Capture the cell that displays the provided text and extract its [x, y] central coordinate. 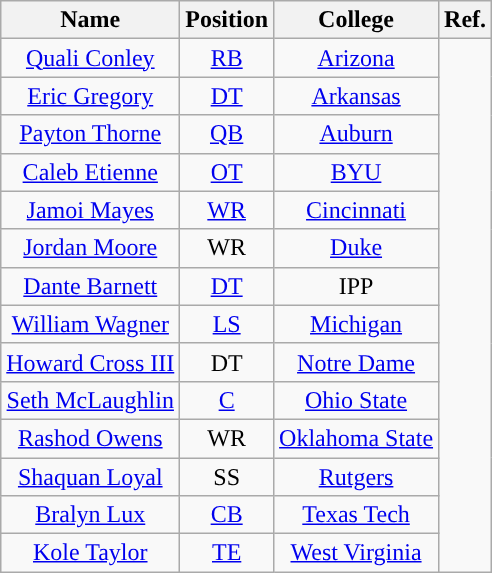
Arkansas [356, 96]
LS [227, 324]
Notre Dame [356, 362]
Texas Tech [356, 515]
C [227, 400]
West Virginia [356, 553]
CB [227, 515]
Arizona [356, 58]
Howard Cross III [90, 362]
Dante Barnett [90, 286]
IPP [356, 286]
Auburn [356, 134]
Shaquan Loyal [90, 477]
QB [227, 134]
Quali Conley [90, 58]
TE [227, 553]
BYU [356, 172]
SS [227, 477]
RB [227, 58]
Jordan Moore [90, 248]
Payton Thorne [90, 134]
Jamoi Mayes [90, 210]
Michigan [356, 324]
Name [90, 20]
Cincinnati [356, 210]
Kole Taylor [90, 553]
Ref. [466, 20]
OT [227, 172]
Seth McLaughlin [90, 400]
Duke [356, 248]
Oklahoma State [356, 438]
College [356, 20]
Rutgers [356, 477]
William Wagner [90, 324]
Bralyn Lux [90, 515]
Position [227, 20]
Rashod Owens [90, 438]
Ohio State [356, 400]
Caleb Etienne [90, 172]
Eric Gregory [90, 96]
